Return the [X, Y] coordinate for the center point of the cell that contains the specified text.  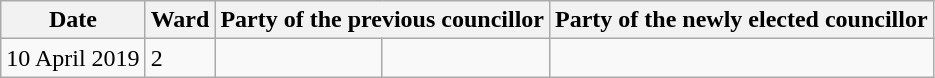
2 [180, 58]
Party of the previous councillor [382, 20]
Date [73, 20]
Party of the newly elected councillor [741, 20]
10 April 2019 [73, 58]
Ward [180, 20]
